Capture the cell that displays the provided text and extract its (X, Y) central coordinate. 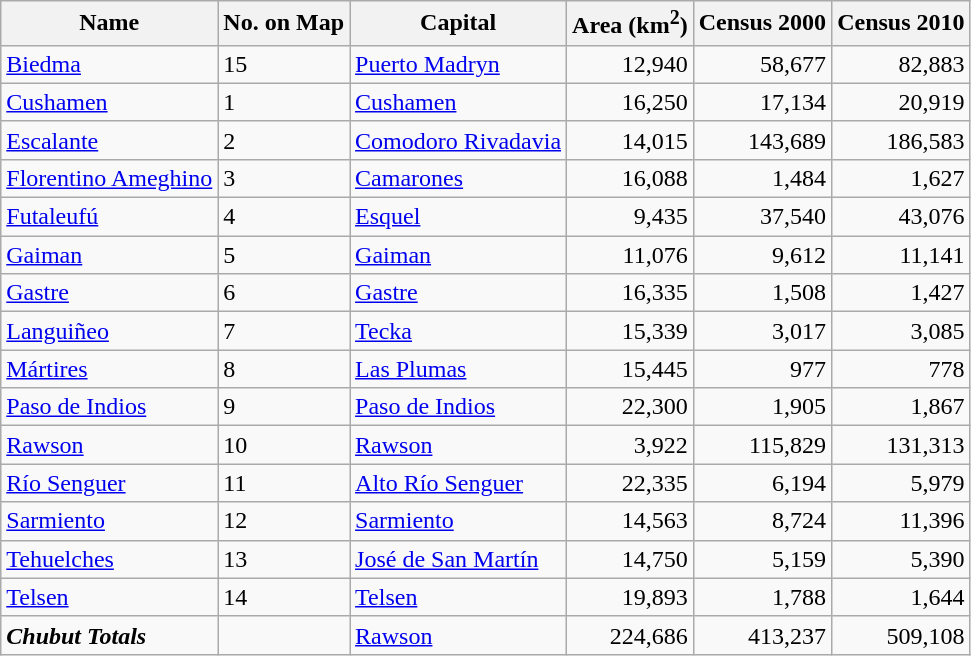
Mártires (110, 369)
19,893 (630, 597)
22,300 (630, 407)
José de San Martín (458, 559)
Tecka (458, 331)
Comodoro Rivadavia (458, 140)
No. on Map (284, 24)
1,427 (901, 293)
Escalante (110, 140)
8 (284, 369)
14,563 (630, 521)
1,627 (901, 178)
11,076 (630, 255)
1,484 (762, 178)
Alto Río Senguer (458, 483)
143,689 (762, 140)
Florentino Ameghino (110, 178)
1,788 (762, 597)
Futaleufú (110, 217)
14,750 (630, 559)
9 (284, 407)
115,829 (762, 445)
1 (284, 102)
Census 2000 (762, 24)
12,940 (630, 64)
9,612 (762, 255)
Tehuelches (110, 559)
131,313 (901, 445)
Esquel (458, 217)
11,141 (901, 255)
20,919 (901, 102)
15,339 (630, 331)
5,390 (901, 559)
12 (284, 521)
7 (284, 331)
3 (284, 178)
6 (284, 293)
Biedma (110, 64)
Camarones (458, 178)
5,979 (901, 483)
13 (284, 559)
Puerto Madryn (458, 64)
1,508 (762, 293)
16,088 (630, 178)
224,686 (630, 635)
9,435 (630, 217)
17,134 (762, 102)
14 (284, 597)
186,583 (901, 140)
6,194 (762, 483)
15,445 (630, 369)
15 (284, 64)
509,108 (901, 635)
Chubut Totals (110, 635)
2 (284, 140)
11 (284, 483)
3,017 (762, 331)
Capital (458, 24)
413,237 (762, 635)
37,540 (762, 217)
1,644 (901, 597)
10 (284, 445)
Area (km2) (630, 24)
1,867 (901, 407)
14,015 (630, 140)
11,396 (901, 521)
Census 2010 (901, 24)
1,905 (762, 407)
977 (762, 369)
43,076 (901, 217)
16,335 (630, 293)
5,159 (762, 559)
5 (284, 255)
Name (110, 24)
Río Senguer (110, 483)
3,922 (630, 445)
3,085 (901, 331)
82,883 (901, 64)
778 (901, 369)
58,677 (762, 64)
4 (284, 217)
Las Plumas (458, 369)
16,250 (630, 102)
22,335 (630, 483)
Languiñeo (110, 331)
8,724 (762, 521)
